From the cell containing the given text, extract its center point as [x, y] coordinate. 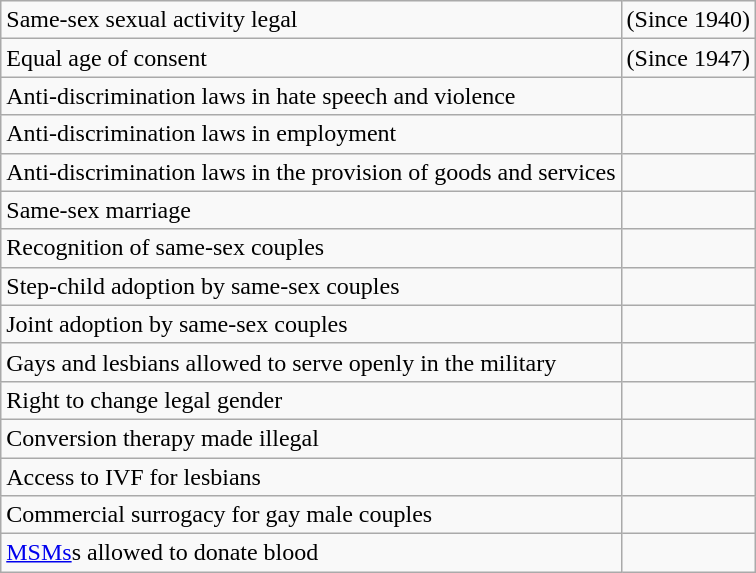
Recognition of same-sex couples [311, 248]
MSMss allowed to donate blood [311, 553]
Equal age of consent [311, 58]
Joint adoption by same-sex couples [311, 324]
Right to change legal gender [311, 400]
Anti-discrimination laws in employment [311, 134]
Same-sex marriage [311, 210]
Gays and lesbians allowed to serve openly in the military [311, 362]
Anti-discrimination laws in the provision of goods and services [311, 172]
Step-child adoption by same-sex couples [311, 286]
Anti-discrimination laws in hate speech and violence [311, 96]
(Since 1947) [688, 58]
Commercial surrogacy for gay male couples [311, 515]
Conversion therapy made illegal [311, 438]
(Since 1940) [688, 20]
Same-sex sexual activity legal [311, 20]
Access to IVF for lesbians [311, 477]
